Find where the given text appears and provide that cell's center as (X, Y) coordinate. 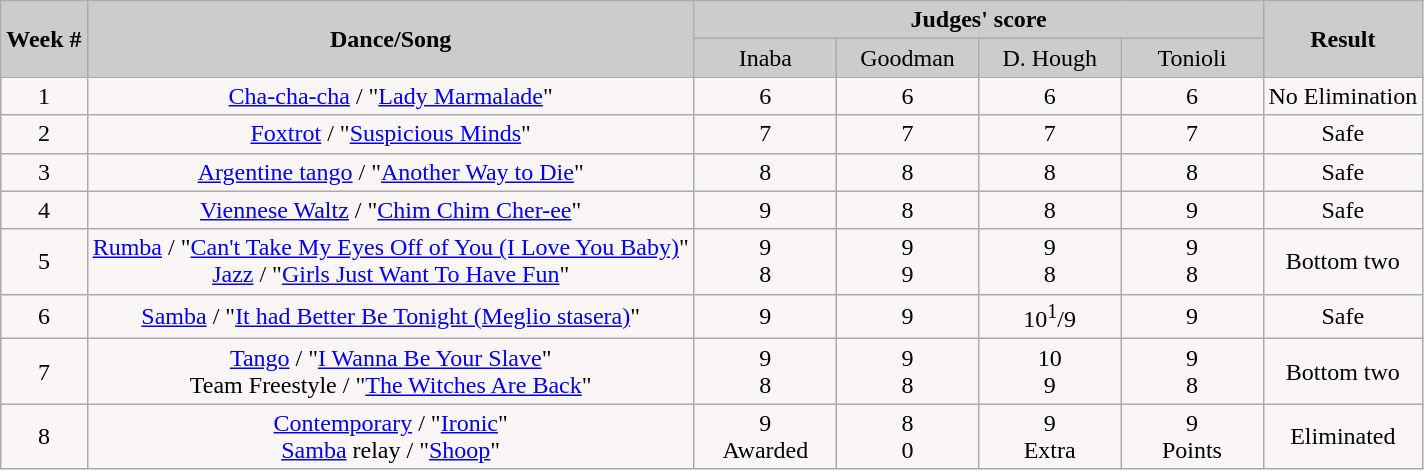
Tonioli (1192, 58)
Tango / "I Wanna Be Your Slave"Team Freestyle / "The Witches Are Back" (390, 372)
Argentine tango / "Another Way to Die" (390, 172)
9Points (1192, 436)
Viennese Waltz / "Chim Chim Cher-ee" (390, 210)
2 (44, 134)
Cha-cha-cha / "Lady Marmalade" (390, 96)
9Awarded (765, 436)
Inaba (765, 58)
80 (907, 436)
Goodman (907, 58)
Judges' score (978, 20)
Foxtrot / "Suspicious Minds" (390, 134)
D. Hough (1050, 58)
9Extra (1050, 436)
4 (44, 210)
Contemporary / "Ironic"Samba relay / "Shoop" (390, 436)
5 (44, 262)
Eliminated (1343, 436)
99 (907, 262)
Week # (44, 39)
Rumba / "Can't Take My Eyes Off of You (I Love You Baby)"Jazz / "Girls Just Want To Have Fun" (390, 262)
Dance/Song (390, 39)
Result (1343, 39)
109 (1050, 372)
No Elimination (1343, 96)
Samba / "It had Better Be Tonight (Meglio stasera)" (390, 316)
1 (44, 96)
101/9 (1050, 316)
3 (44, 172)
